Search for the cell housing the specified text and yield its [X, Y] center coordinate. 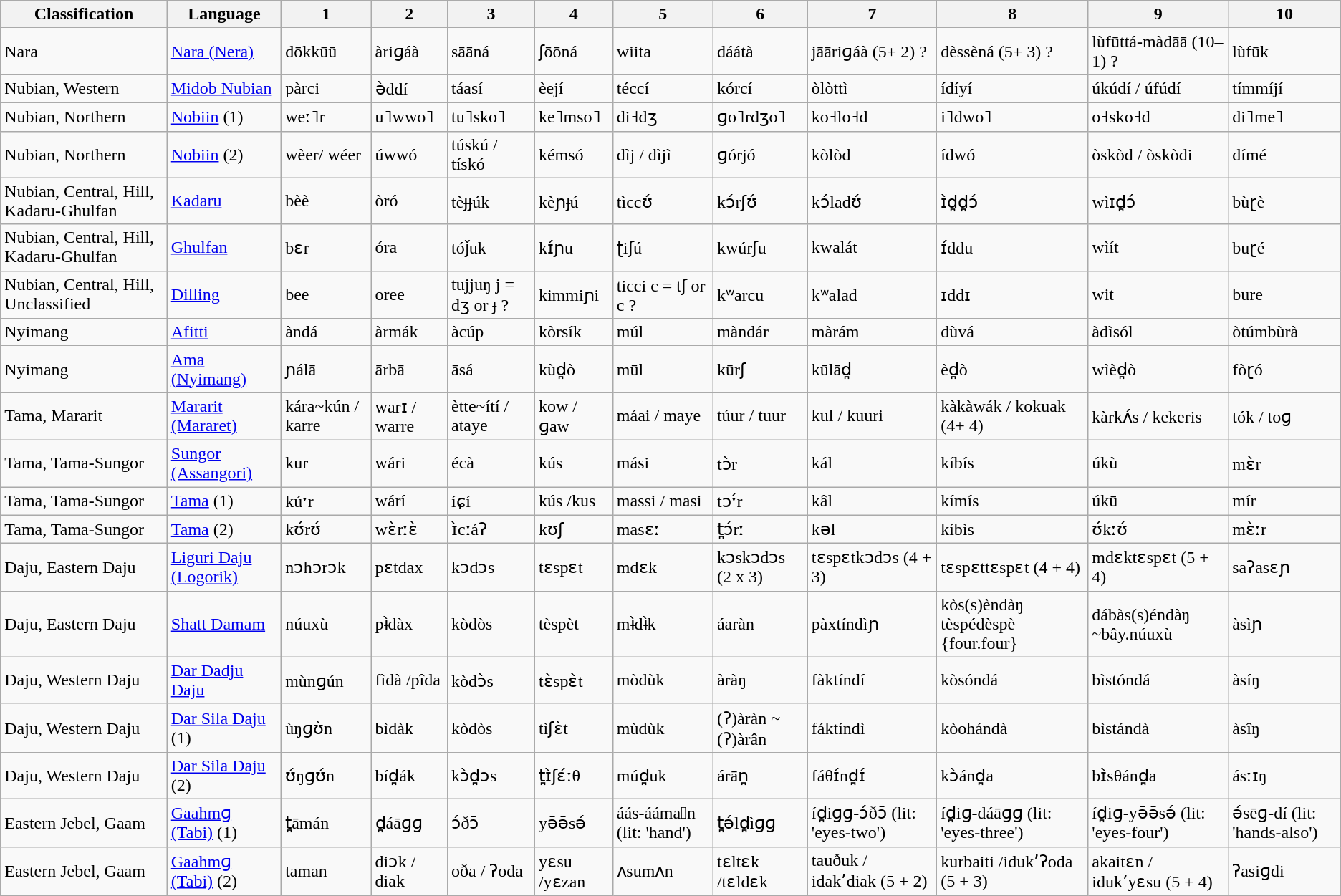
mɛ̀r [1285, 463]
écà [491, 463]
íɕí [491, 501]
tɛspɛtkɔdɔs (4 + 3) [872, 567]
dōkkūū [327, 52]
kur [327, 463]
t̪ə́ld̪ìɡɡ [760, 822]
mási [663, 463]
wárí [409, 501]
kòdɔ̀s [491, 680]
wìít [1158, 248]
bɛr [327, 248]
kús /kus [573, 501]
ə́sēɡ-dí (lit: 'hands-also') [1285, 822]
ɲálā [327, 370]
úkū [1158, 501]
kòlòd [872, 155]
kwalát [872, 248]
9 [1158, 14]
tìccʊ́ [663, 201]
kàrkʌ́s / kekeris [1158, 417]
íd̪iɡ-yə̄ə̄sə́ (lit: 'eyes-four') [1158, 822]
mūl [663, 370]
kɪ́ɲu [573, 248]
tujjuŋ j = dʒ or ɟ ? [491, 295]
Dar Sila Daju (2) [223, 775]
Liguri Daju (Logorik) [223, 567]
téccí [663, 89]
kòrsík [573, 332]
pàxtíndìɲ [872, 624]
kòsóndá [1013, 680]
Shatt Damam [223, 624]
diɔk / diak [409, 871]
nɔhɔrɔk [327, 567]
ɔ́ðɔ̄ [491, 822]
kəl [872, 529]
ɪddɪ [1013, 295]
10 [1285, 14]
mdɛktɛspɛt (5 + 4) [1158, 567]
oree [409, 295]
Ama (Nyimang) [223, 370]
kâl [872, 501]
wiita [663, 52]
kál [872, 463]
tèspèt [573, 624]
kʊʃ [573, 529]
mɛ̀ːr [1285, 529]
kɔ́ladʊ́ [872, 201]
tímmíjí [1285, 89]
lùfūk [1285, 52]
Kadaru [223, 201]
yɛsu /yɛzan [573, 871]
tɛ̀spɛ̀t [573, 680]
ticci c = tʃ or c ? [663, 295]
ʈiʃú [663, 248]
íd̪iɡɡ-ɔ́ðɔ̄ (lit: 'eyes-two') [872, 822]
dìj / dìjì [663, 155]
kèɲɟú [573, 201]
bɪ̀sθánd̪a [1158, 775]
túskú / tískó [491, 155]
Dar Sila Daju (1) [223, 728]
dèssèná (5+ 3) ? [1013, 52]
(ʔ)àràn ~ (ʔ)àrân [760, 728]
tɛspɛttɛspɛt (4 + 4) [1013, 567]
Language [223, 14]
ètte~ítí / ataye [491, 417]
kurbaiti /idukʼʔoda (5 + 3) [1013, 871]
úwwó [409, 155]
mòdùk [663, 680]
Nubian, Western [84, 89]
kɔ̀ánd̪a [1013, 775]
di˧dʒ [663, 117]
árān̪ [760, 775]
àriɡáà [409, 52]
èejí [573, 89]
Dilling [223, 295]
Nobiin (1) [223, 117]
dáátà [760, 52]
mír [1285, 501]
Classification [84, 14]
oða / ʔoda [491, 871]
kɔ̀d̪ɔs [491, 775]
àcúp [491, 332]
pɛtdax [409, 567]
ídwó [1013, 155]
t̪ɔ́rː [760, 529]
kòohándà [1013, 728]
ə̀ddí [409, 89]
bíd̪ák [409, 775]
kíbìs [1013, 529]
6 [760, 14]
bee [327, 295]
tɔˑ́r [760, 501]
fàktíndí [872, 680]
ʊ́kːʊ́ [1158, 529]
pɨ̀dàx [409, 624]
ārbā [409, 370]
Afitti [223, 332]
ídíyí [1013, 89]
massi / masi [663, 501]
táasí [491, 89]
úkù [1158, 463]
akaitɛn / idukʼyɛsu (5 + 4) [1158, 871]
2 [409, 14]
kūrʃ [760, 370]
Dar Dadju Daju [223, 680]
kús [573, 463]
kúˑr [327, 501]
sāāná [491, 52]
āsá [491, 370]
òskòd / òskòdi [1158, 155]
d̪áāɡɡ [409, 822]
úkúdí / úfúdí [1158, 89]
tóǰuk [491, 248]
Gaahmɡ (Tabi) (1) [223, 822]
5 [663, 14]
kàkàwák / kokuak (4+ 4) [1013, 417]
Nara [84, 52]
4 [573, 14]
dímé [1285, 155]
áaràn [760, 624]
kórcí [760, 89]
kʊ́rʊ́ [327, 529]
fáktíndì [872, 728]
7 [872, 14]
buɽé [1285, 248]
mdɛk [663, 567]
i˥dwo˥ [1013, 117]
kùd̪ò [573, 370]
8 [1013, 14]
o˧sko˧d [1158, 117]
òtúmbùrà [1285, 332]
tu˥sko˥ [491, 117]
wìèd̪ò [1158, 370]
u˥wwo˥ [409, 117]
Nubian, Central, Hill, Unclassified [84, 295]
weː˥r [327, 117]
ʌsumʌn [663, 871]
tók / toɡ [1285, 417]
ke˥mso˥ [573, 117]
kʷalad [872, 295]
òlòttì [872, 89]
kémsó [573, 155]
áás-ááman (lit: 'hand') [663, 822]
dábàs(s)éndàŋ ~bây.núuxù [1158, 624]
máai / maye [663, 417]
wit [1158, 295]
àrmák [409, 332]
Sungor (Assangori) [223, 463]
saʔasɛɲ [1285, 567]
íd̪iɡ-dáāɡɡ (lit: 'eyes-three') [1013, 822]
kūlād̪ [872, 370]
bìstóndá [1158, 680]
núuxù [327, 624]
kɔdɔs [491, 567]
fìdà /pîda [409, 680]
wári [409, 463]
kul / kuuri [872, 417]
múl [663, 332]
Mararit (Mararet) [223, 417]
màrám [872, 332]
kára~kún / karre [327, 417]
taman [327, 871]
Tama, Mararit [84, 417]
tɔ̀r [760, 463]
Gaahmɡ (Tabi) (2) [223, 871]
Midob Nubian [223, 89]
wèer/ wéer [327, 155]
mɨ̀dɨ̀k [663, 624]
bèè [327, 201]
ɪ̀d̪d̪ɔ́ [1013, 201]
tɛspɛt [573, 567]
múd̪uk [663, 775]
bùɽè [1285, 201]
àndá [327, 332]
ɡo˥rdʒo˥ [760, 117]
àràŋ [760, 680]
t̪āmán [327, 822]
ɪ̀cːáʔ [491, 529]
kòs(s)èndàŋ tèspédèspè {four.four} [1013, 624]
ko˧lo˧d [872, 117]
masɛː [663, 529]
àsìɲ [1285, 624]
túur / tuur [760, 417]
t̪ɪ̀ʃɛ́ːθ [573, 775]
ʃōōná [573, 52]
èd̪ò [1013, 370]
wìɪd̪ɔ́ [1158, 201]
ásːɪŋ [1285, 775]
fòɽó [1285, 370]
jāāriɡáà (5+ 2) ? [872, 52]
kimmiɲi [573, 295]
óra [409, 248]
warɪ / warre [409, 417]
kʷarcu [760, 295]
Tama (1) [223, 501]
di˥me˥ [1285, 117]
kow / ɡaw [573, 417]
ɪ́ddu [1013, 248]
àsíŋ [1285, 680]
Nara (Nera) [223, 52]
3 [491, 14]
dùvá [1013, 332]
ɡórjó [760, 155]
kɔskɔdɔs (2 x 3) [760, 567]
mùnɡún [327, 680]
lùfūttá-màdāā (10–1) ? [1158, 52]
mùdùk [663, 728]
1 [327, 14]
Ghulfan [223, 248]
òró [409, 201]
Nobiin (2) [223, 155]
ʊ́ŋɡʊ́n [327, 775]
màndár [760, 332]
bure [1285, 295]
kɔ́rʃʊ́ [760, 201]
wɛ̀rːɛ̀ [409, 529]
ʔasiɡdi [1285, 871]
àsîŋ [1285, 728]
kíbís [1013, 463]
àdìsól [1158, 332]
tìʃɛ̀t [573, 728]
bìstándà [1158, 728]
kwúrʃu [760, 248]
tauðuk / idakʼdiak (5 + 2) [872, 871]
Tama (2) [223, 529]
kímís [1013, 501]
ùŋɡʊ̀n [327, 728]
tɛltɛk /tɛldɛk [760, 871]
fáθɪ́nd̪ɪ́ [872, 775]
tèɟɟúk [491, 201]
yə̄ə̄sə́ [573, 822]
bìdàk [409, 728]
pàrci [327, 89]
